Locate the cell with the specified text and output its [X, Y] center coordinate. 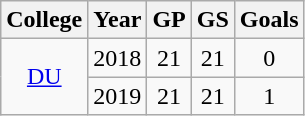
2019 [118, 96]
GP [169, 20]
2018 [118, 58]
0 [269, 58]
1 [269, 96]
Year [118, 20]
DU [44, 77]
GS [212, 20]
College [44, 20]
Goals [269, 20]
